Scan for the cell matching the given text and deliver its (X, Y) coordinate at center. 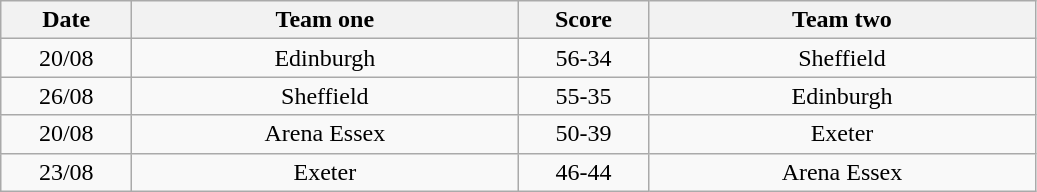
Team two (842, 20)
23/08 (66, 172)
26/08 (66, 96)
Score (584, 20)
46-44 (584, 172)
55-35 (584, 96)
56-34 (584, 58)
Date (66, 20)
50-39 (584, 134)
Team one (325, 20)
